Locate the cell with the specified text and output its [x, y] center coordinate. 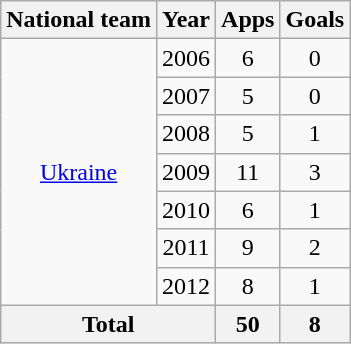
2010 [186, 210]
Apps [248, 20]
9 [248, 248]
11 [248, 172]
50 [248, 324]
Total [108, 324]
2009 [186, 172]
2012 [186, 286]
Ukraine [79, 172]
2007 [186, 96]
2 [315, 248]
Year [186, 20]
2006 [186, 58]
2011 [186, 248]
Goals [315, 20]
2008 [186, 134]
National team [79, 20]
3 [315, 172]
